Extract the (x, y) coordinate from the center of the cell holding the provided text.  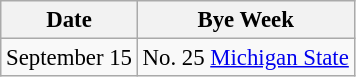
No. 25 Michigan State (246, 58)
Date (69, 20)
Bye Week (246, 20)
September 15 (69, 58)
